Determine the [X, Y] coordinate at the center of the cell enclosing the given text.  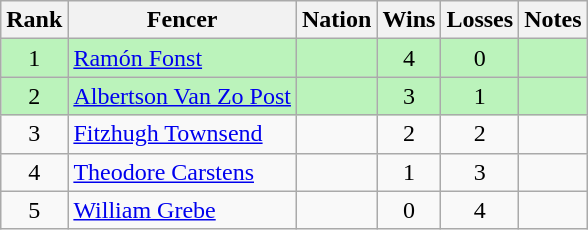
Fencer [182, 20]
Nation [336, 20]
Notes [553, 20]
Losses [480, 20]
Rank [34, 20]
5 [34, 210]
Theodore Carstens [182, 172]
Albertson Van Zo Post [182, 96]
Ramón Fonst [182, 58]
William Grebe [182, 210]
Wins [409, 20]
Fitzhugh Townsend [182, 134]
